Return [x, y] of the center of cell containing provided text 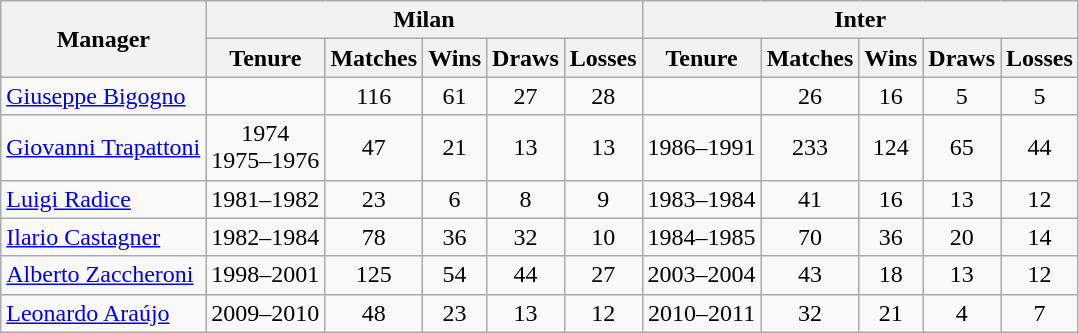
Giuseppe Bigogno [104, 96]
47 [374, 148]
26 [810, 96]
125 [374, 275]
Luigi Radice [104, 199]
1986–1991 [702, 148]
54 [455, 275]
Leonardo Araújo [104, 313]
14 [1040, 237]
19741975–1976 [266, 148]
1982–1984 [266, 237]
4 [962, 313]
1998–2001 [266, 275]
8 [526, 199]
65 [962, 148]
Milan [424, 20]
2003–2004 [702, 275]
78 [374, 237]
233 [810, 148]
Ilario Castagner [104, 237]
28 [603, 96]
1983–1984 [702, 199]
9 [603, 199]
48 [374, 313]
124 [891, 148]
2009–2010 [266, 313]
43 [810, 275]
70 [810, 237]
1981–1982 [266, 199]
10 [603, 237]
6 [455, 199]
Inter [860, 20]
1984–1985 [702, 237]
20 [962, 237]
116 [374, 96]
61 [455, 96]
41 [810, 199]
2010–2011 [702, 313]
Giovanni Trapattoni [104, 148]
Manager [104, 39]
7 [1040, 313]
Alberto Zaccheroni [104, 275]
18 [891, 275]
